Provide the [X, Y] coordinate of the cell's center where the given text is located.  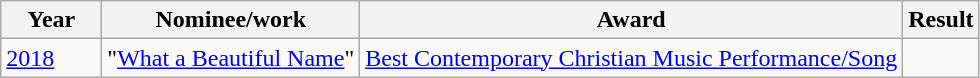
2018 [52, 58]
Year [52, 20]
Nominee/work [231, 20]
Result [941, 20]
"What a Beautiful Name" [231, 58]
Best Contemporary Christian Music Performance/Song [632, 58]
Award [632, 20]
